Search for the cell housing the specified text and yield its [x, y] center coordinate. 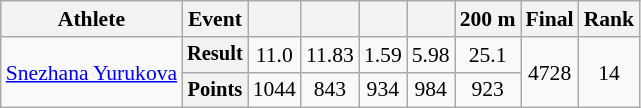
200 m [488, 19]
934 [383, 90]
Rank [610, 19]
Result [215, 55]
843 [330, 90]
Points [215, 90]
1044 [274, 90]
Final [550, 19]
5.98 [431, 55]
Athlete [92, 19]
Snezhana Yurukova [92, 72]
25.1 [488, 55]
Event [215, 19]
4728 [550, 72]
1.59 [383, 55]
14 [610, 72]
11.83 [330, 55]
923 [488, 90]
11.0 [274, 55]
984 [431, 90]
